Locate the cell with the specified text and output its (X, Y) center coordinate. 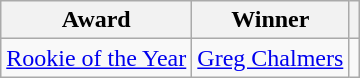
Greg Chalmers (270, 58)
Award (96, 20)
Rookie of the Year (96, 58)
Winner (270, 20)
